Capture the cell that displays the provided text and extract its [x, y] central coordinate. 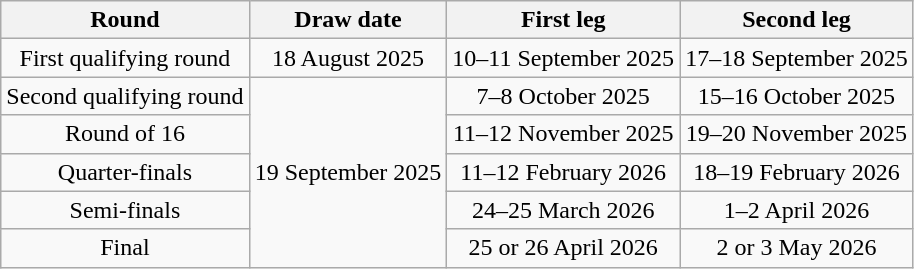
7–8 October 2025 [564, 96]
19 September 2025 [348, 172]
Second qualifying round [125, 96]
Second leg [797, 20]
Round [125, 20]
19–20 November 2025 [797, 134]
10–11 September 2025 [564, 58]
18–19 February 2026 [797, 172]
11–12 November 2025 [564, 134]
First leg [564, 20]
Semi-finals [125, 210]
First qualifying round [125, 58]
1–2 April 2026 [797, 210]
11–12 February 2026 [564, 172]
2 or 3 May 2026 [797, 248]
Round of 16 [125, 134]
17–18 September 2025 [797, 58]
Draw date [348, 20]
25 or 26 April 2026 [564, 248]
24–25 March 2026 [564, 210]
Final [125, 248]
15–16 October 2025 [797, 96]
18 August 2025 [348, 58]
Quarter-finals [125, 172]
